For the text-containing cell, return its midpoint in [x, y] coordinate format. 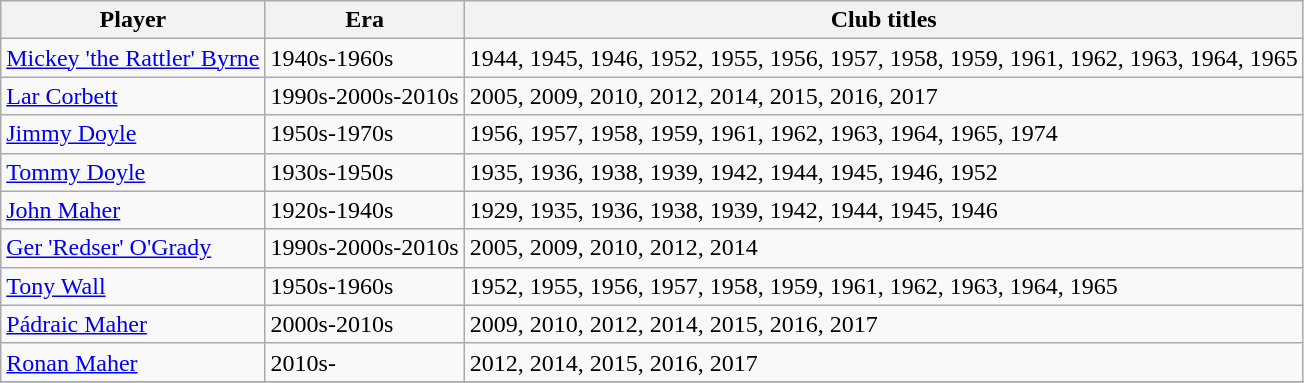
1950s-1970s [364, 134]
Pádraic Maher [133, 324]
1956, 1957, 1958, 1959, 1961, 1962, 1963, 1964, 1965, 1974 [884, 134]
2010s- [364, 362]
Jimmy Doyle [133, 134]
1952, 1955, 1956, 1957, 1958, 1959, 1961, 1962, 1963, 1964, 1965 [884, 286]
Player [133, 20]
2005, 2009, 2010, 2012, 2014, 2015, 2016, 2017 [884, 96]
1944, 1945, 1946, 1952, 1955, 1956, 1957, 1958, 1959, 1961, 1962, 1963, 1964, 1965 [884, 58]
1950s-1960s [364, 286]
1935, 1936, 1938, 1939, 1942, 1944, 1945, 1946, 1952 [884, 172]
2009, 2010, 2012, 2014, 2015, 2016, 2017 [884, 324]
Ronan Maher [133, 362]
Club titles [884, 20]
Tommy Doyle [133, 172]
1929, 1935, 1936, 1938, 1939, 1942, 1944, 1945, 1946 [884, 210]
2012, 2014, 2015, 2016, 2017 [884, 362]
Era [364, 20]
John Maher [133, 210]
2000s-2010s [364, 324]
1930s-1950s [364, 172]
Mickey 'the Rattler' Byrne [133, 58]
Tony Wall [133, 286]
Ger 'Redser' O'Grady [133, 248]
1940s-1960s [364, 58]
Lar Corbett [133, 96]
2005, 2009, 2010, 2012, 2014 [884, 248]
1920s-1940s [364, 210]
